From the cell containing the given text, extract its center point as [X, Y] coordinate. 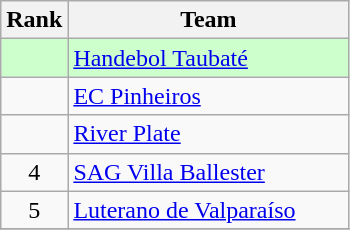
Handebol Taubaté [208, 58]
Team [208, 20]
Rank [34, 20]
EC Pinheiros [208, 96]
River Plate [208, 134]
SAG Villa Ballester [208, 172]
4 [34, 172]
5 [34, 210]
Luterano de Valparaíso [208, 210]
